Detect which cell encompasses the target text, then output its [x, y] center coordinate. 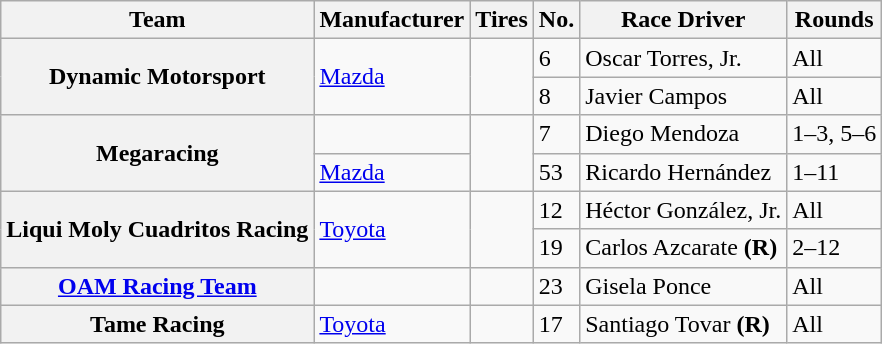
Dynamic Motorsport [158, 77]
Héctor González, Jr. [684, 210]
No. [556, 20]
19 [556, 248]
Manufacturer [392, 20]
7 [556, 134]
Oscar Torres, Jr. [684, 58]
17 [556, 324]
Tame Racing [158, 324]
12 [556, 210]
Liqui Moly Cuadritos Racing [158, 229]
Race Driver [684, 20]
2–12 [834, 248]
1–11 [834, 172]
53 [556, 172]
Santiago Tovar (R) [684, 324]
Javier Campos [684, 96]
Team [158, 20]
6 [556, 58]
Rounds [834, 20]
Gisela Ponce [684, 286]
8 [556, 96]
OAM Racing Team [158, 286]
1–3, 5–6 [834, 134]
Ricardo Hernández [684, 172]
Megaracing [158, 153]
Carlos Azcarate (R) [684, 248]
23 [556, 286]
Diego Mendoza [684, 134]
Tires [502, 20]
